From the cell containing the given text, extract its center point as [x, y] coordinate. 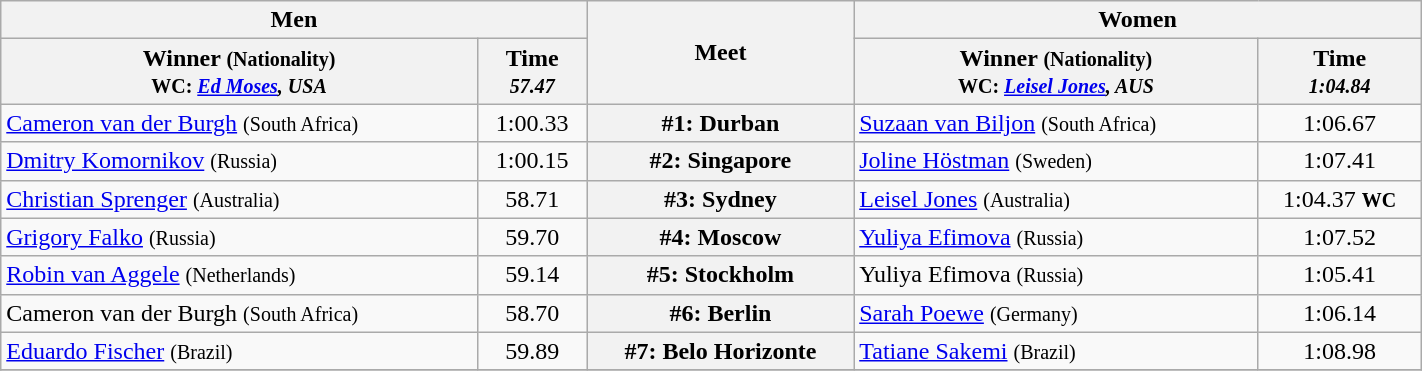
Winner (Nationality) WC: Ed Moses, USA [239, 72]
1:04.37 WC [1340, 199]
1:06.14 [1340, 313]
Robin van Aggele (Netherlands) [239, 275]
#7: Belo Horizonte [720, 351]
58.71 [532, 199]
Sarah Poewe (Germany) [1056, 313]
Women [1138, 20]
1:08.98 [1340, 351]
#4: Moscow [720, 237]
Dmitry Komornikov (Russia) [239, 161]
#3: Sydney [720, 199]
58.70 [532, 313]
Christian Sprenger (Australia) [239, 199]
1:00.15 [532, 161]
1:05.41 [1340, 275]
Eduardo Fischer (Brazil) [239, 351]
Leisel Jones (Australia) [1056, 199]
Winner (Nationality)WC: Leisel Jones, AUS [1056, 72]
1:06.67 [1340, 123]
1:07.52 [1340, 237]
#2: Singapore [720, 161]
Suzaan van Biljon (South Africa) [1056, 123]
59.70 [532, 237]
#1: Durban [720, 123]
#6: Berlin [720, 313]
Grigory Falko (Russia) [239, 237]
Time1:04.84 [1340, 72]
59.14 [532, 275]
Tatiane Sakemi (Brazil) [1056, 351]
Men [294, 20]
1:00.33 [532, 123]
Meet [720, 52]
Joline Höstman (Sweden) [1056, 161]
#5: Stockholm [720, 275]
Time 57.47 [532, 72]
1:07.41 [1340, 161]
59.89 [532, 351]
